Capture the cell that displays the provided text and extract its [x, y] central coordinate. 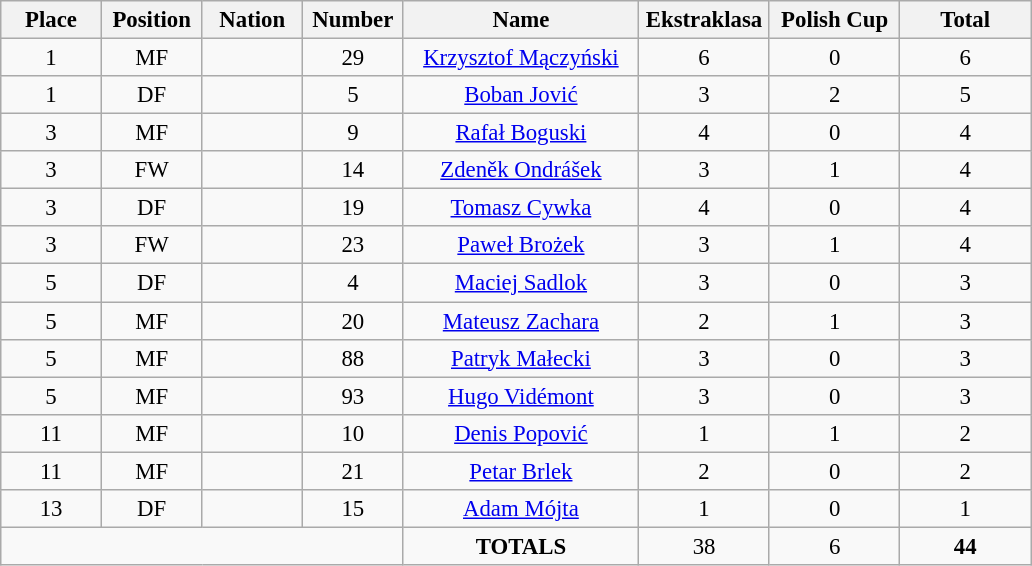
Number [354, 20]
Place [52, 20]
Position [152, 20]
88 [354, 358]
13 [52, 509]
Mateusz Zachara [521, 321]
Petar Brlek [521, 471]
Denis Popović [521, 433]
Hugo Vidémont [521, 396]
Polish Cup [834, 20]
14 [354, 170]
Paweł Brożek [521, 245]
19 [354, 208]
Krzysztof Mączyński [521, 58]
38 [704, 546]
Patryk Małecki [521, 358]
Boban Jović [521, 95]
TOTALS [521, 546]
10 [354, 433]
93 [354, 396]
Name [521, 20]
Tomasz Cywka [521, 208]
15 [354, 509]
Nation [252, 20]
23 [354, 245]
Adam Mójta [521, 509]
44 [966, 546]
Zdeněk Ondrášek [521, 170]
29 [354, 58]
9 [354, 133]
20 [354, 321]
21 [354, 471]
Maciej Sadlok [521, 283]
Ekstraklasa [704, 20]
Rafał Boguski [521, 133]
Total [966, 20]
